Identify which cell holds the provided text, then report its [x, y] central coordinate. 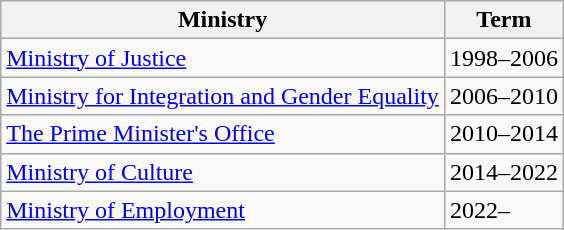
Ministry of Employment [223, 210]
Ministry for Integration and Gender Equality [223, 96]
Ministry of Justice [223, 58]
Ministry of Culture [223, 172]
1998–2006 [504, 58]
2022– [504, 210]
Ministry [223, 20]
Term [504, 20]
2006–2010 [504, 96]
2010–2014 [504, 134]
2014–2022 [504, 172]
The Prime Minister's Office [223, 134]
